Determine the (X, Y) coordinate at the center of the cell enclosing the given text.  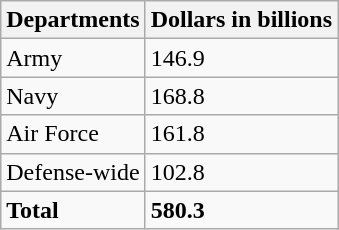
Dollars in billions (241, 20)
102.8 (241, 172)
Departments (73, 20)
146.9 (241, 58)
161.8 (241, 134)
Army (73, 58)
Defense-wide (73, 172)
580.3 (241, 210)
Navy (73, 96)
168.8 (241, 96)
Air Force (73, 134)
Total (73, 210)
